For the text-containing cell, return its midpoint in (x, y) coordinate format. 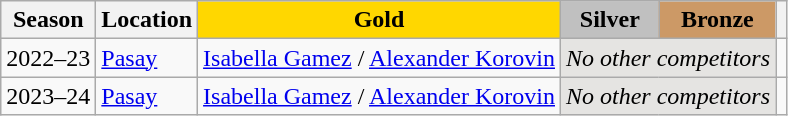
Silver (610, 20)
2022–23 (48, 58)
Season (48, 20)
2023–24 (48, 96)
Bronze (717, 20)
Gold (380, 20)
Location (147, 20)
